Locate the cell with the specified text and output its (x, y) center coordinate. 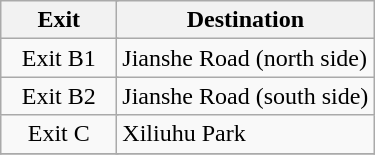
Destination (246, 20)
Xiliuhu Park (246, 134)
Exit B1 (59, 58)
Jianshe Road (north side) (246, 58)
Jianshe Road (south side) (246, 96)
Exit B2 (59, 96)
Exit (59, 20)
Exit C (59, 134)
